Provide the [X, Y] coordinate of the cell's center where the given text is located.  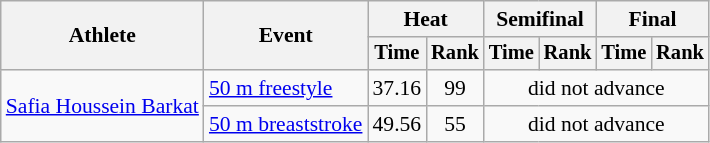
37.16 [398, 88]
99 [455, 88]
Heat [426, 19]
49.56 [398, 124]
Event [286, 36]
50 m breaststroke [286, 124]
Athlete [102, 36]
Semifinal [540, 19]
50 m freestyle [286, 88]
55 [455, 124]
Final [652, 19]
Safia Houssein Barkat [102, 106]
